Determine the (X, Y) coordinate at the center of the cell enclosing the given text.  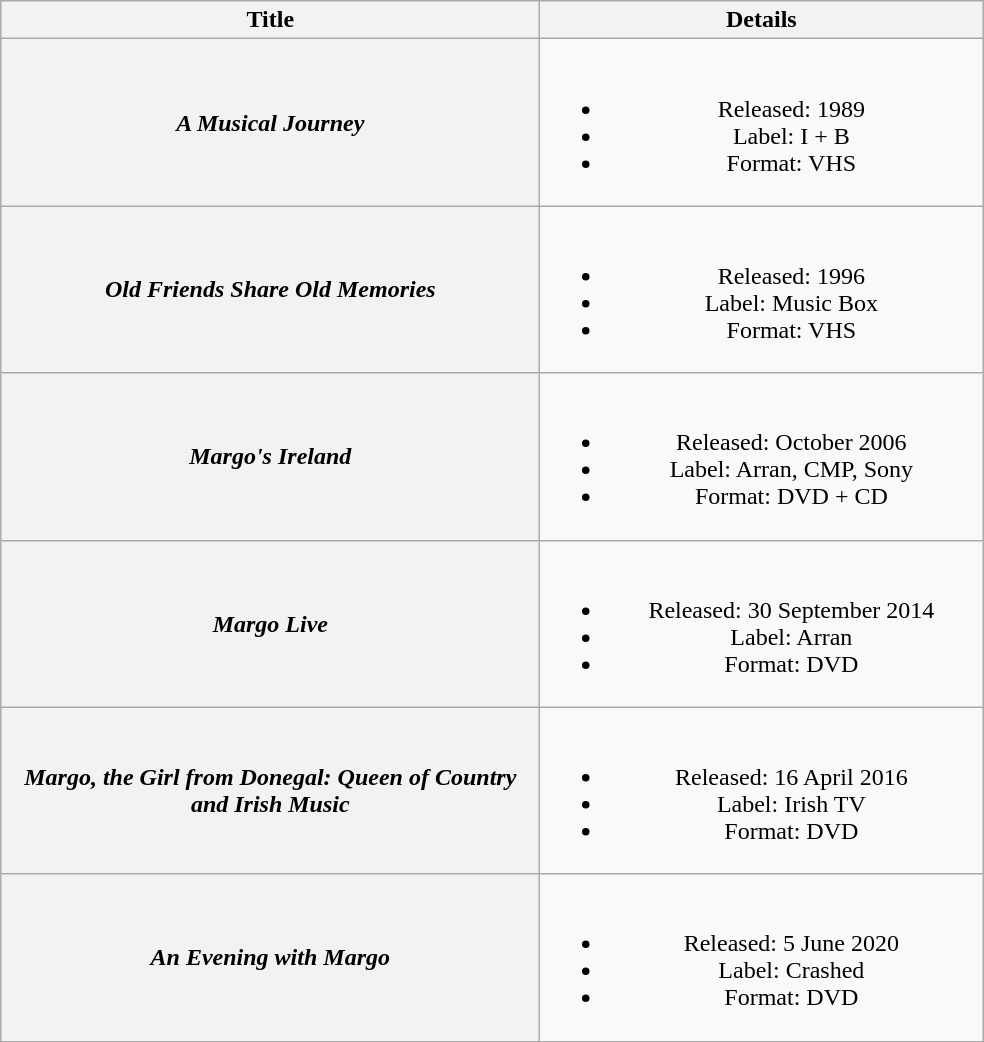
Title (270, 20)
Released: 16 April 2016Label: Irish TVFormat: DVD (762, 790)
Old Friends Share Old Memories (270, 290)
Details (762, 20)
An Evening with Margo (270, 958)
Released: 30 September 2014Label: ArranFormat: DVD (762, 624)
Margo, the Girl from Donegal: Queen of Country and Irish Music (270, 790)
Released: 5 June 2020Label: CrashedFormat: DVD (762, 958)
Released: October 2006Label: Arran, CMP, SonyFormat: DVD + CD (762, 456)
Released: 1996Label: Music BoxFormat: VHS (762, 290)
A Musical Journey (270, 122)
Margo Live (270, 624)
Released: 1989Label: I + BFormat: VHS (762, 122)
Margo's Ireland (270, 456)
